Scan for the cell matching the given text and deliver its [X, Y] coordinate at center. 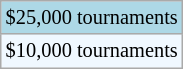
$25,000 tournaments [92, 17]
$10,000 tournaments [92, 51]
